Identify which cell holds the provided text, then report its [x, y] central coordinate. 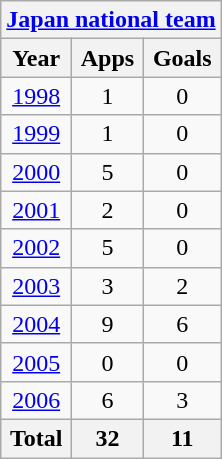
1999 [36, 134]
11 [182, 438]
Total [36, 438]
1998 [36, 96]
2004 [36, 324]
2003 [36, 286]
2006 [36, 400]
Japan national team [111, 20]
2000 [36, 172]
2005 [36, 362]
32 [108, 438]
2001 [36, 210]
Goals [182, 58]
Apps [108, 58]
2002 [36, 248]
9 [108, 324]
Year [36, 58]
